Detect which cell encompasses the target text, then output its (X, Y) center coordinate. 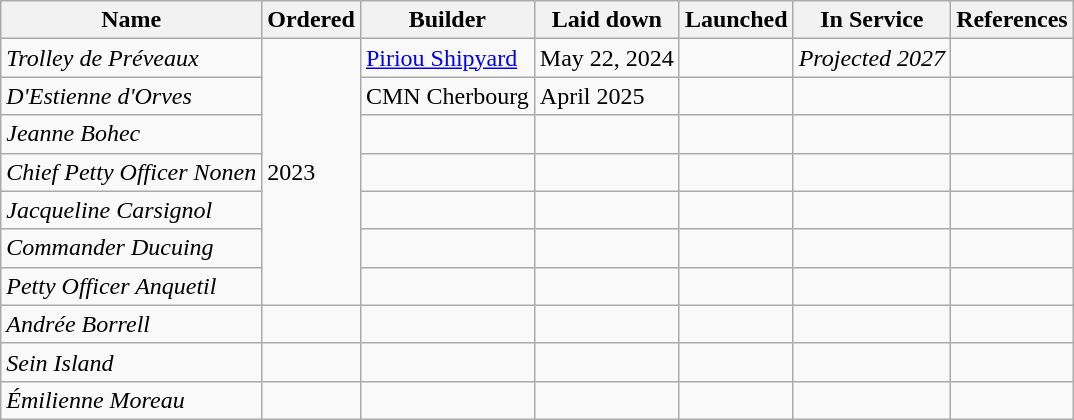
2023 (312, 172)
Name (132, 20)
Émilienne Moreau (132, 400)
Ordered (312, 20)
May 22, 2024 (606, 58)
Jacqueline Carsignol (132, 210)
CMN Cherbourg (447, 96)
Petty Officer Anquetil (132, 286)
Launched (736, 20)
Piriou Shipyard (447, 58)
Sein Island (132, 362)
Trolley de Préveaux (132, 58)
Andrée Borrell (132, 324)
Builder (447, 20)
In Service (872, 20)
April 2025 (606, 96)
Laid down (606, 20)
Commander Ducuing (132, 248)
Projected 2027 (872, 58)
Jeanne Bohec (132, 134)
References (1012, 20)
D'Estienne d'Orves (132, 96)
Chief Petty Officer Nonen (132, 172)
